Search for the cell housing the specified text and yield its [X, Y] center coordinate. 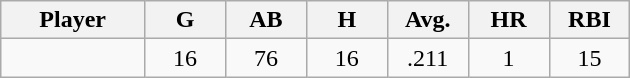
Avg. [428, 20]
HR [508, 20]
15 [590, 58]
RBI [590, 20]
1 [508, 58]
G [186, 20]
AB [266, 20]
.211 [428, 58]
H [346, 20]
Player [73, 20]
76 [266, 58]
